Output the [X, Y] coordinate of the center of the cell containing the given text.  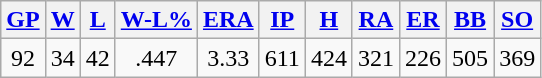
W-L% [156, 20]
ERA [228, 20]
.447 [156, 58]
ER [422, 20]
321 [376, 58]
IP [282, 20]
226 [422, 58]
424 [328, 58]
369 [518, 58]
RA [376, 20]
42 [98, 58]
H [328, 20]
GP [23, 20]
3.33 [228, 58]
BB [470, 20]
505 [470, 58]
W [62, 20]
92 [23, 58]
34 [62, 58]
L [98, 20]
SO [518, 20]
611 [282, 58]
